From the cell containing the given text, extract its center point as [X, Y] coordinate. 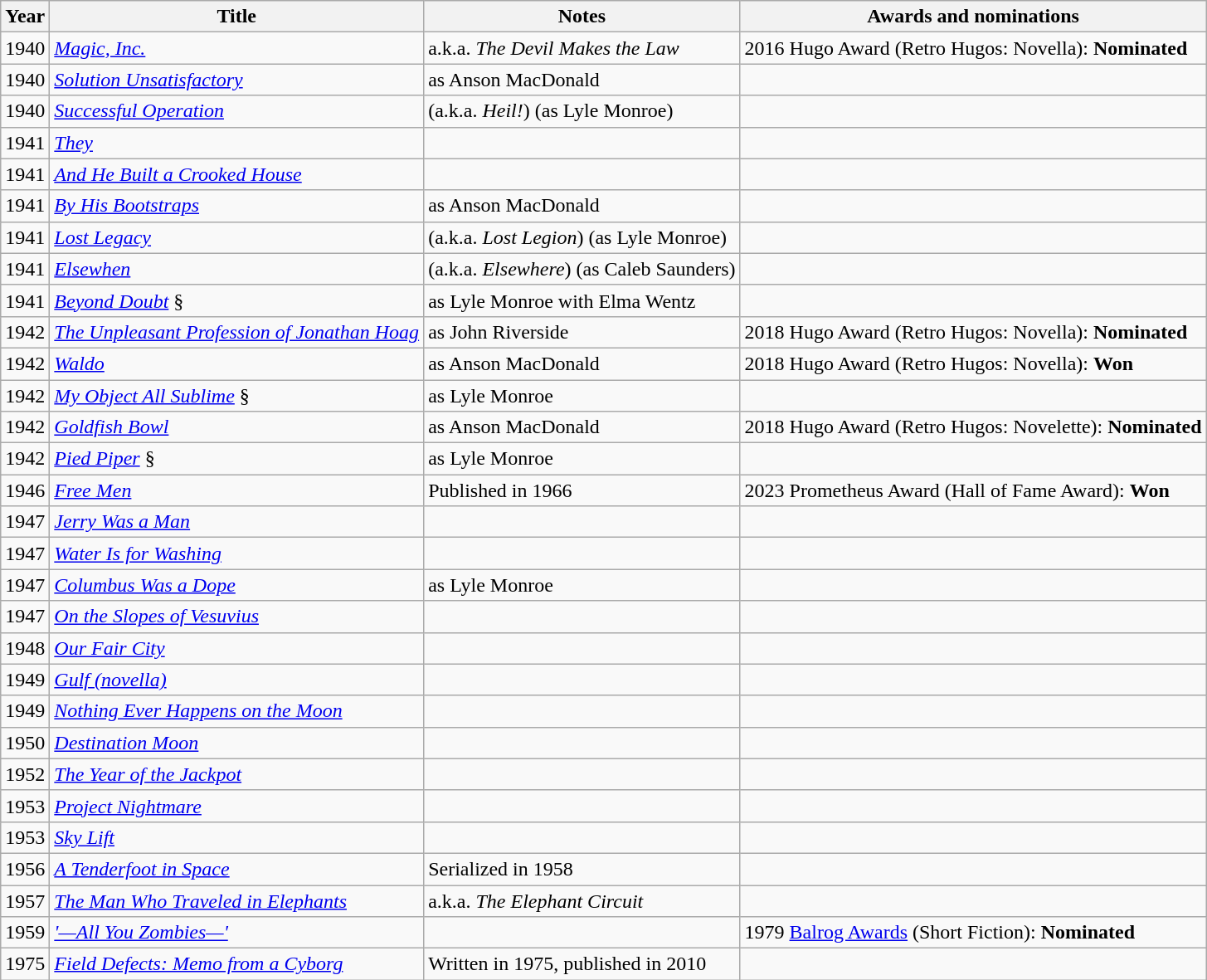
Waldo [237, 363]
Goldfish Bowl [237, 427]
2018 Hugo Award (Retro Hugos: Novelette): Nominated [973, 427]
On the Slopes of Vesuvius [237, 617]
Lost Legacy [237, 237]
Destination Moon [237, 743]
They [237, 143]
Sky Lift [237, 837]
Free Men [237, 490]
Beyond Doubt § [237, 300]
2016 Hugo Award (Retro Hugos: Novella): Nominated [973, 48]
Published in 1966 [582, 490]
Solution Unsatisfactory [237, 80]
Our Fair City [237, 648]
1959 [25, 933]
Jerry Was a Man [237, 522]
My Object All Sublime § [237, 396]
By His Bootstraps [237, 206]
as John Riverside [582, 332]
1952 [25, 774]
1975 [25, 964]
'—All You Zombies—' [237, 933]
(a.k.a. Heil!) (as Lyle Monroe) [582, 111]
a.k.a. The Elephant Circuit [582, 900]
Gulf (novella) [237, 680]
2023 Prometheus Award (Hall of Fame Award): Won [973, 490]
Project Nightmare [237, 806]
The Year of the Jackpot [237, 774]
Pied Piper § [237, 459]
Awards and nominations [973, 17]
Columbus Was a Dope [237, 585]
Notes [582, 17]
A Tenderfoot in Space [237, 869]
2018 Hugo Award (Retro Hugos: Novella): Nominated [973, 332]
1979 Balrog Awards (Short Fiction): Nominated [973, 933]
Field Defects: Memo from a Cyborg [237, 964]
Magic, Inc. [237, 48]
1946 [25, 490]
The Man Who Traveled in Elephants [237, 900]
1957 [25, 900]
Successful Operation [237, 111]
Elsewhen [237, 269]
1948 [25, 648]
Serialized in 1958 [582, 869]
Written in 1975, published in 2010 [582, 964]
Title [237, 17]
Water Is for Washing [237, 553]
(a.k.a. Lost Legion) (as Lyle Monroe) [582, 237]
2018 Hugo Award (Retro Hugos: Novella): Won [973, 363]
1950 [25, 743]
a.k.a. The Devil Makes the Law [582, 48]
Nothing Ever Happens on the Moon [237, 711]
1956 [25, 869]
(a.k.a. Elsewhere) (as Caleb Saunders) [582, 269]
The Unpleasant Profession of Jonathan Hoag [237, 332]
Year [25, 17]
And He Built a Crooked House [237, 174]
as Lyle Monroe with Elma Wentz [582, 300]
